From the cell containing the given text, extract its center point as (X, Y) coordinate. 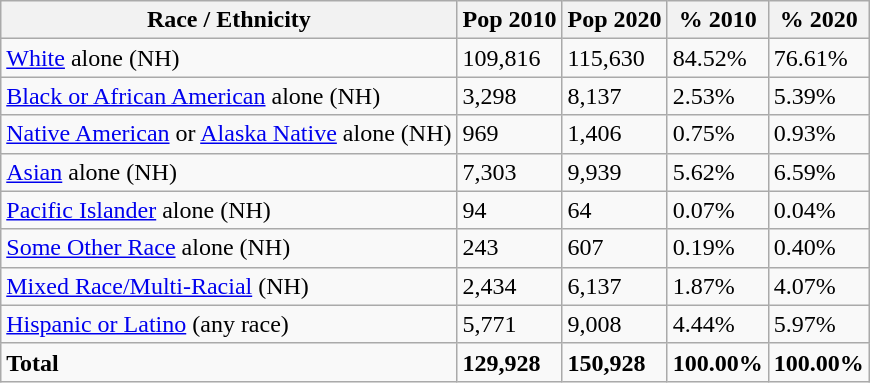
9,008 (614, 324)
2,434 (510, 286)
0.75% (718, 134)
Race / Ethnicity (229, 20)
115,630 (614, 58)
Pop 2020 (614, 20)
0.04% (818, 210)
4.07% (818, 286)
969 (510, 134)
2.53% (718, 96)
% 2010 (718, 20)
607 (614, 248)
4.44% (718, 324)
0.19% (718, 248)
5.39% (818, 96)
Black or African American alone (NH) (229, 96)
5.97% (818, 324)
6.59% (818, 172)
Asian alone (NH) (229, 172)
Some Other Race alone (NH) (229, 248)
0.40% (818, 248)
5,771 (510, 324)
7,303 (510, 172)
Pop 2010 (510, 20)
150,928 (614, 362)
129,928 (510, 362)
1,406 (614, 134)
Mixed Race/Multi-Racial (NH) (229, 286)
9,939 (614, 172)
Native American or Alaska Native alone (NH) (229, 134)
Hispanic or Latino (any race) (229, 324)
0.07% (718, 210)
243 (510, 248)
8,137 (614, 96)
84.52% (718, 58)
% 2020 (818, 20)
76.61% (818, 58)
94 (510, 210)
64 (614, 210)
1.87% (718, 286)
Pacific Islander alone (NH) (229, 210)
5.62% (718, 172)
6,137 (614, 286)
White alone (NH) (229, 58)
109,816 (510, 58)
Total (229, 362)
3,298 (510, 96)
0.93% (818, 134)
